From the cell containing the given text, extract its center point as (X, Y) coordinate. 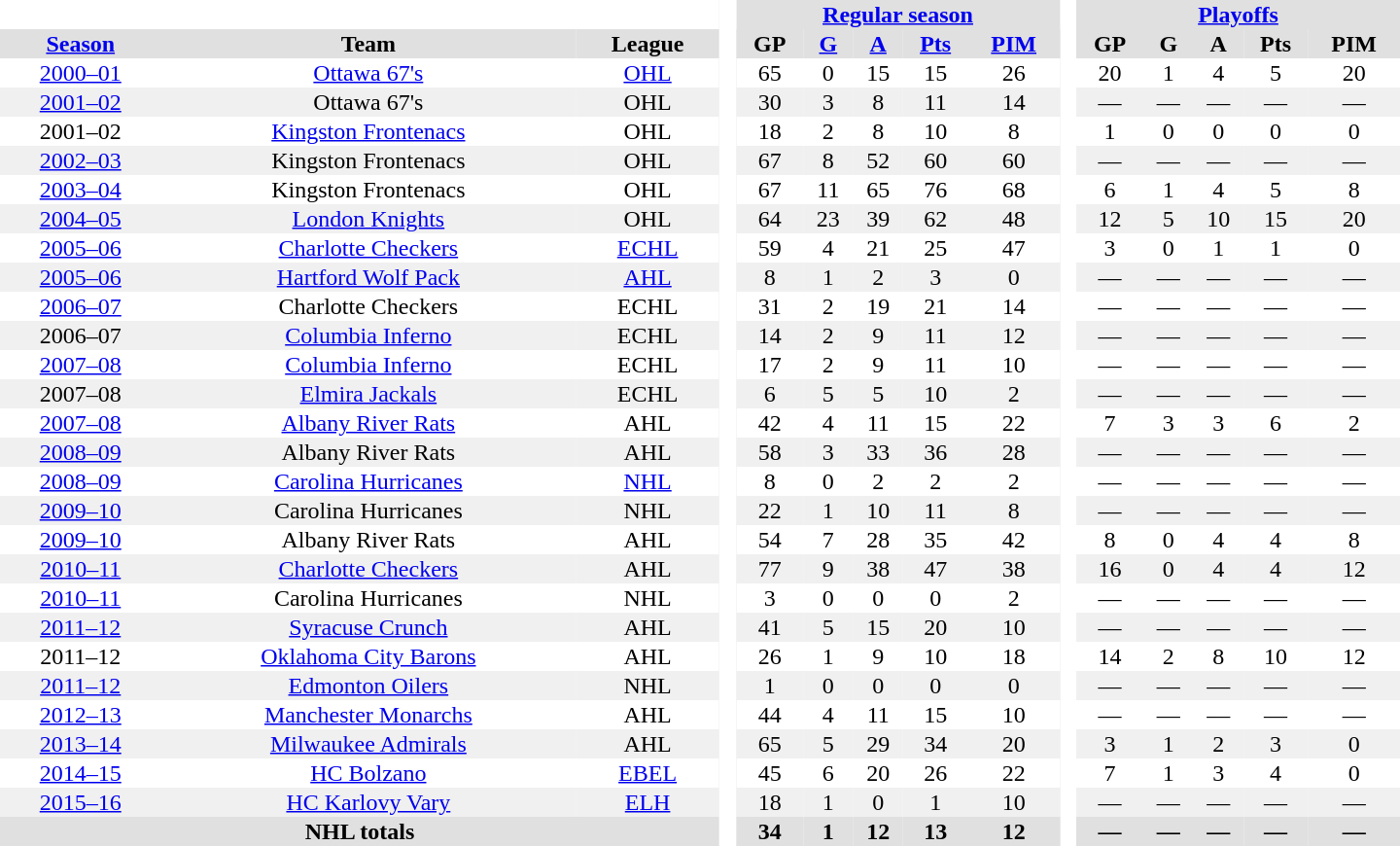
62 (935, 219)
36 (935, 452)
Hartford Wolf Pack (367, 277)
41 (770, 627)
64 (770, 219)
68 (1013, 190)
2004–05 (80, 219)
2015–16 (80, 802)
NHL totals (360, 831)
31 (770, 306)
Milwaukee Admirals (367, 744)
17 (770, 365)
HC Bolzano (367, 773)
Season (80, 44)
ELH (647, 802)
2003–04 (80, 190)
29 (879, 744)
Edmonton Oilers (367, 686)
HC Karlovy Vary (367, 802)
Oklahoma City Barons (367, 656)
Team (367, 44)
2000–01 (80, 73)
2013–14 (80, 744)
Syracuse Crunch (367, 627)
45 (770, 773)
Regular season (898, 15)
London Knights (367, 219)
2002–03 (80, 160)
16 (1110, 569)
2012–13 (80, 715)
Elmira Jackals (367, 394)
58 (770, 452)
2014–15 (80, 773)
30 (770, 102)
23 (828, 219)
44 (770, 715)
25 (935, 248)
Playoffs (1239, 15)
59 (770, 248)
Manchester Monarchs (367, 715)
33 (879, 452)
39 (879, 219)
77 (770, 569)
54 (770, 540)
52 (879, 160)
35 (935, 540)
League (647, 44)
48 (1013, 219)
76 (935, 190)
13 (935, 831)
EBEL (647, 773)
19 (879, 306)
